Return (x, y) of the center of cell containing provided text 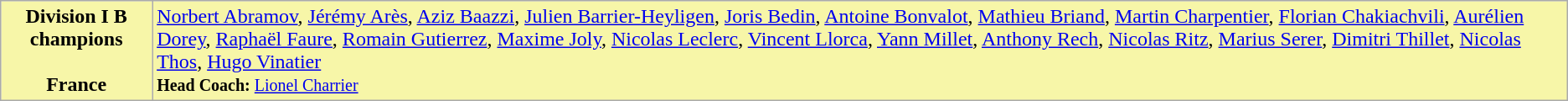
Division I B championsFrance (77, 50)
